Output the [X, Y] coordinate of the center of the cell containing the given text.  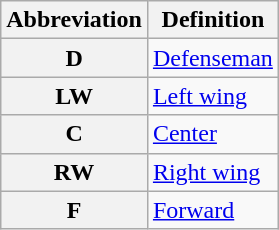
RW [74, 172]
Center [212, 134]
Definition [212, 20]
F [74, 210]
Left wing [212, 96]
Abbreviation [74, 20]
Defenseman [212, 58]
LW [74, 96]
D [74, 58]
Right wing [212, 172]
C [74, 134]
Forward [212, 210]
